Return the [x, y] coordinate for the center point of the cell that contains the specified text.  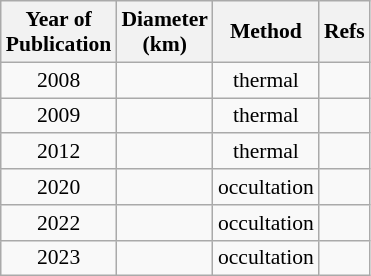
Method [266, 32]
2008 [59, 80]
2023 [59, 258]
Year ofPublication [59, 32]
2022 [59, 223]
Diameter(km) [164, 32]
2020 [59, 187]
Refs [344, 32]
2012 [59, 152]
2009 [59, 116]
